Capture the cell that displays the provided text and extract its (X, Y) central coordinate. 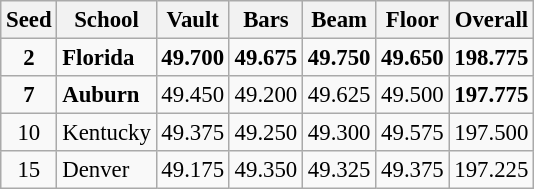
197.225 (492, 170)
Vault (192, 20)
49.250 (266, 133)
School (106, 20)
49.750 (340, 58)
Seed (29, 20)
49.500 (412, 95)
49.650 (412, 58)
2 (29, 58)
Florida (106, 58)
49.300 (340, 133)
7 (29, 95)
10 (29, 133)
49.675 (266, 58)
Floor (412, 20)
49.625 (340, 95)
Beam (340, 20)
Auburn (106, 95)
49.175 (192, 170)
Bars (266, 20)
Overall (492, 20)
198.775 (492, 58)
49.200 (266, 95)
197.500 (492, 133)
49.350 (266, 170)
15 (29, 170)
49.700 (192, 58)
197.775 (492, 95)
Denver (106, 170)
49.450 (192, 95)
49.325 (340, 170)
Kentucky (106, 133)
49.575 (412, 133)
